Output the [X, Y] coordinate of the center of the cell containing the given text.  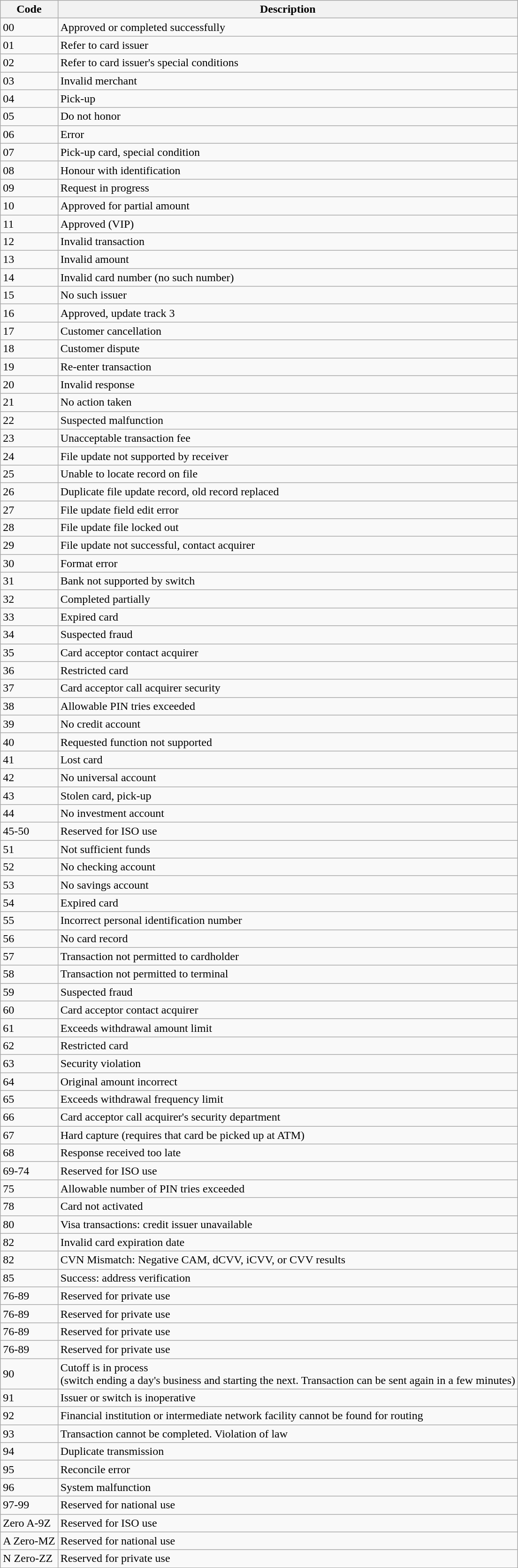
41 [29, 760]
Invalid card expiration date [288, 1242]
63 [29, 1063]
95 [29, 1469]
Card acceptor call acquirer security [288, 688]
No card record [288, 938]
CVN Mismatch: Negative CAM, dCVV, iCVV, or CVV results [288, 1260]
30 [29, 563]
Hard capture (requires that card be picked up at ATM) [288, 1135]
09 [29, 188]
Request in progress [288, 188]
Exceeds withdrawal amount limit [288, 1028]
Customer dispute [288, 349]
27 [29, 509]
Duplicate transmission [288, 1452]
11 [29, 224]
Refer to card issuer [288, 45]
Zero A-9Z [29, 1523]
92 [29, 1416]
54 [29, 903]
38 [29, 706]
Not sufficient funds [288, 849]
Unable to locate record on file [288, 474]
07 [29, 152]
08 [29, 170]
01 [29, 45]
91 [29, 1398]
Re-enter transaction [288, 367]
04 [29, 99]
Customer cancellation [288, 331]
N Zero-ZZ [29, 1559]
System malfunction [288, 1487]
Transaction not permitted to cardholder [288, 956]
32 [29, 599]
57 [29, 956]
Allowable PIN tries exceeded [288, 706]
51 [29, 849]
Pick-up [288, 99]
24 [29, 456]
Description [288, 9]
No credit account [288, 724]
44 [29, 814]
Approved, update track 3 [288, 313]
Completed partially [288, 599]
31 [29, 581]
Invalid card number (no such number) [288, 277]
Approved for partial amount [288, 206]
Bank not supported by switch [288, 581]
52 [29, 867]
Response received too late [288, 1153]
93 [29, 1434]
25 [29, 474]
66 [29, 1117]
15 [29, 295]
94 [29, 1452]
90 [29, 1374]
Success: address verification [288, 1278]
Approved or completed successfully [288, 27]
Invalid amount [288, 260]
Issuer or switch is inoperative [288, 1398]
Error [288, 134]
File update not successful, contact acquirer [288, 546]
56 [29, 938]
Do not honor [288, 116]
Allowable number of PIN tries exceeded [288, 1189]
18 [29, 349]
53 [29, 885]
Card not activated [288, 1207]
Pick-up card, special condition [288, 152]
Invalid response [288, 384]
35 [29, 653]
68 [29, 1153]
Original amount incorrect [288, 1081]
22 [29, 420]
20 [29, 384]
55 [29, 921]
65 [29, 1099]
Format error [288, 563]
Invalid merchant [288, 81]
78 [29, 1207]
A Zero-MZ [29, 1541]
97-99 [29, 1505]
59 [29, 992]
36 [29, 670]
16 [29, 313]
Stolen card, pick-up [288, 796]
28 [29, 528]
58 [29, 974]
85 [29, 1278]
40 [29, 742]
96 [29, 1487]
29 [29, 546]
No action taken [288, 402]
03 [29, 81]
37 [29, 688]
Unacceptable transaction fee [288, 438]
No checking account [288, 867]
75 [29, 1189]
File update file locked out [288, 528]
26 [29, 492]
File update not supported by receiver [288, 456]
Transaction not permitted to terminal [288, 974]
69-74 [29, 1171]
Security violation [288, 1063]
Code [29, 9]
14 [29, 277]
33 [29, 617]
43 [29, 796]
Reconcile error [288, 1469]
61 [29, 1028]
Requested function not supported [288, 742]
Visa transactions: credit issuer unavailable [288, 1224]
00 [29, 27]
Suspected malfunction [288, 420]
Duplicate file update record, old record replaced [288, 492]
10 [29, 206]
Card acceptor call acquirer's security department [288, 1117]
39 [29, 724]
64 [29, 1081]
No savings account [288, 885]
Exceeds withdrawal frequency limit [288, 1099]
Refer to card issuer's special conditions [288, 63]
05 [29, 116]
Financial institution or intermediate network facility cannot be found for routing [288, 1416]
13 [29, 260]
42 [29, 777]
23 [29, 438]
12 [29, 242]
Incorrect personal identification number [288, 921]
67 [29, 1135]
Lost card [288, 760]
34 [29, 635]
60 [29, 1010]
Honour with identification [288, 170]
No such issuer [288, 295]
Invalid transaction [288, 242]
21 [29, 402]
80 [29, 1224]
Cutoff is in process(switch ending a day's business and starting the next. Transaction can be sent again in a few minutes) [288, 1374]
06 [29, 134]
File update field edit error [288, 509]
Approved (VIP) [288, 224]
No investment account [288, 814]
17 [29, 331]
02 [29, 63]
19 [29, 367]
Transaction cannot be completed. Violation of law [288, 1434]
No universal account [288, 777]
62 [29, 1045]
45-50 [29, 831]
